Detect which cell encompasses the target text, then output its (X, Y) center coordinate. 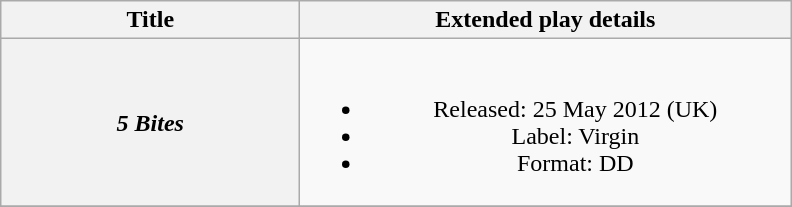
5 Bites (150, 122)
Extended play details (546, 20)
Title (150, 20)
Released: 25 May 2012 (UK)Label: VirginFormat: DD (546, 122)
